Locate the cell with the specified text and output its (X, Y) center coordinate. 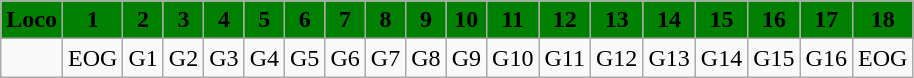
G15 (774, 58)
13 (616, 20)
5 (264, 20)
4 (224, 20)
G2 (183, 58)
G16 (826, 58)
G5 (305, 58)
G4 (264, 58)
18 (882, 20)
7 (345, 20)
Loco (32, 20)
9 (426, 20)
6 (305, 20)
16 (774, 20)
15 (721, 20)
G14 (721, 58)
G6 (345, 58)
8 (385, 20)
2 (143, 20)
G7 (385, 58)
G10 (513, 58)
12 (565, 20)
G12 (616, 58)
14 (669, 20)
G3 (224, 58)
G9 (466, 58)
G13 (669, 58)
10 (466, 20)
G11 (565, 58)
G1 (143, 58)
G8 (426, 58)
1 (92, 20)
3 (183, 20)
17 (826, 20)
11 (513, 20)
